Pinpoint the cell where the given text exists, returning its [X, Y] midpoint coordinate. 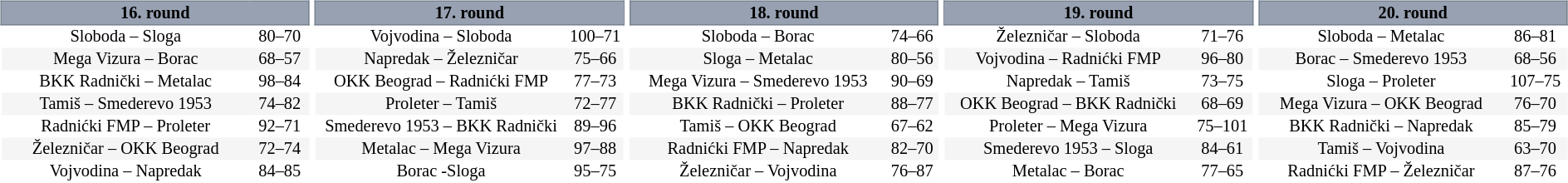
Sloboda – Metalac [1382, 37]
19. round [1098, 12]
Smederevo 1953 – BKK Radnički [441, 126]
Sloga – Proleter [1382, 82]
Vojvodina – Sloboda [441, 37]
80–56 [912, 60]
Mega Vizura – Borac [125, 60]
84–85 [279, 171]
Sloboda – Borac [757, 37]
BKK Radnički – Metalac [125, 82]
17. round [470, 12]
Smederevo 1953 – Sloga [1068, 150]
67–62 [912, 126]
75–101 [1223, 126]
BKK Radnički – Napredak [1382, 126]
76–87 [912, 171]
86–81 [1535, 37]
OKK Beograd – Radnićki FMP [441, 82]
82–70 [912, 150]
74–82 [279, 105]
89–96 [595, 126]
68–69 [1223, 105]
90–69 [912, 82]
84–61 [1223, 150]
85–79 [1535, 126]
68–56 [1535, 60]
Proleter – Tamiš [441, 105]
95–75 [595, 171]
Vojvodina – Napredak [125, 171]
Borac -Sloga [441, 171]
Proleter – Mega Vizura [1068, 126]
72–77 [595, 105]
88–77 [912, 105]
73–75 [1223, 82]
Sloga – Metalac [757, 60]
OKK Beograd – BKK Radnički [1068, 105]
77–65 [1223, 171]
Radnićki FMP – Železničar [1382, 171]
77–73 [595, 82]
71–76 [1223, 37]
80–70 [279, 37]
Tamiš – OKK Beograd [757, 126]
68–57 [279, 60]
BKK Radnički – Proleter [757, 105]
Radnićki FMP – Proleter [125, 126]
Metalac – Borac [1068, 171]
18. round [784, 12]
Železničar – OKK Beograd [125, 150]
Tamiš – Vojvodina [1382, 150]
Vojvodina – Radnićki FMP [1068, 60]
100–71 [595, 37]
72–74 [279, 150]
96–80 [1223, 60]
Metalac – Mega Vizura [441, 150]
Železničar – Vojvodina [757, 171]
75–66 [595, 60]
Tamiš – Smederevo 1953 [125, 105]
87–76 [1535, 171]
Borac – Smederevo 1953 [1382, 60]
98–84 [279, 82]
Sloboda – Sloga [125, 37]
97–88 [595, 150]
63–70 [1535, 150]
76–70 [1535, 105]
92–71 [279, 126]
Radnićki FMP – Napredak [757, 150]
20. round [1414, 12]
Mega Vizura – Smederevo 1953 [757, 82]
Napredak – Tamiš [1068, 82]
16. round [154, 12]
Napredak – Železničar [441, 60]
107–75 [1535, 82]
Mega Vizura – OKK Beograd [1382, 105]
74–66 [912, 37]
Železničar – Sloboda [1068, 37]
